Provide the [x, y] coordinate of the cell's center where the given text is located.  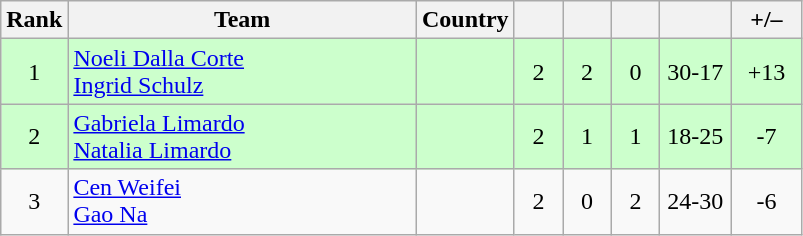
Country [465, 20]
Gabriela LimardoNatalia Limardo [242, 136]
Team [242, 20]
+13 [766, 72]
3 [34, 202]
Rank [34, 20]
18-25 [696, 136]
24-30 [696, 202]
-6 [766, 202]
Cen WeifeiGao Na [242, 202]
+/– [766, 20]
-7 [766, 136]
30-17 [696, 72]
Noeli Dalla CorteIngrid Schulz [242, 72]
